Output the [X, Y] coordinate of the center of the cell containing the given text.  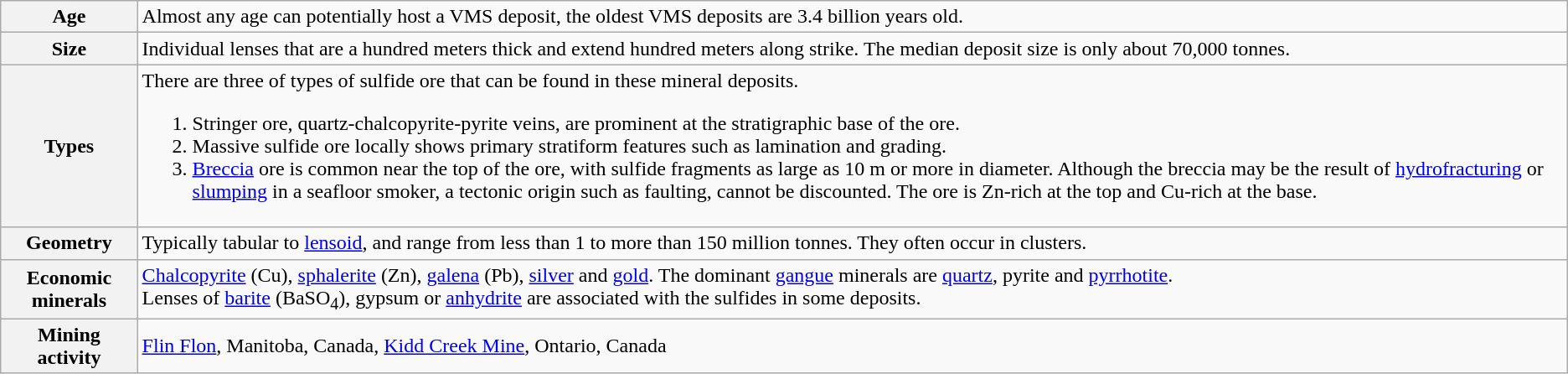
Economic minerals [69, 288]
Almost any age can potentially host a VMS deposit, the oldest VMS deposits are 3.4 billion years old. [853, 17]
Size [69, 49]
Age [69, 17]
Mining activity [69, 345]
Individual lenses that are a hundred meters thick and extend hundred meters along strike. The median deposit size is only about 70,000 tonnes. [853, 49]
Types [69, 146]
Typically tabular to lensoid, and range from less than 1 to more than 150 million tonnes. They often occur in clusters. [853, 243]
Flin Flon, Manitoba, Canada, Kidd Creek Mine, Ontario, Canada [853, 345]
Geometry [69, 243]
